Identify which cell holds the provided text, then report its [x, y] central coordinate. 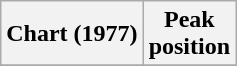
Chart (1977) [72, 34]
Peakposition [189, 34]
